Capture the cell that displays the provided text and extract its (X, Y) central coordinate. 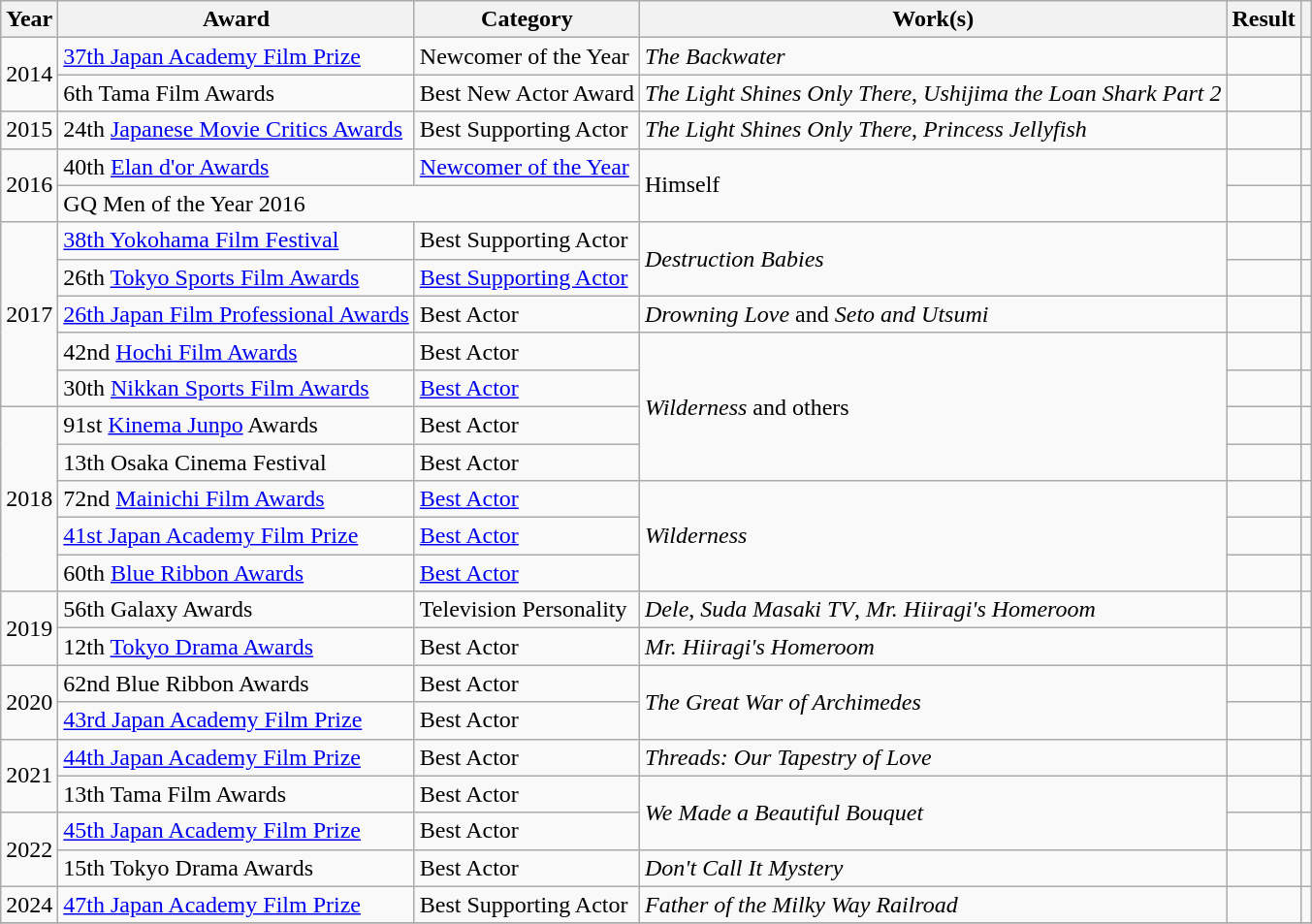
Work(s) (933, 19)
The Backwater (933, 56)
Result (1264, 19)
2015 (29, 130)
26th Japan Film Professional Awards (237, 314)
62nd Blue Ribbon Awards (237, 684)
Mr. Hiiragi's Homeroom (933, 647)
Destruction Babies (933, 259)
2014 (29, 75)
2018 (29, 498)
Best New Actor Award (527, 93)
40th Elan d'or Awards (237, 167)
Don't Call It Mystery (933, 868)
Television Personality (527, 610)
Wilderness and others (933, 406)
6th Tama Film Awards (237, 93)
Year (29, 19)
2016 (29, 185)
13th Tama Film Awards (237, 794)
Dele, Suda Masaki TV, Mr. Hiiragi's Homeroom (933, 610)
45th Japan Academy Film Prize (237, 831)
2017 (29, 314)
2020 (29, 702)
44th Japan Academy Film Prize (237, 757)
Category (527, 19)
The Great War of Archimedes (933, 702)
2024 (29, 905)
Drowning Love and Seto and Utsumi (933, 314)
37th Japan Academy Film Prize (237, 56)
41st Japan Academy Film Prize (237, 536)
2019 (29, 628)
24th Japanese Movie Critics Awards (237, 130)
30th Nikkan Sports Film Awards (237, 388)
The Light Shines Only There, Ushijima the Loan Shark Part 2 (933, 93)
The Light Shines Only There, Princess Jellyfish (933, 130)
Award (237, 19)
43rd Japan Academy Film Prize (237, 720)
2021 (29, 776)
Wilderness (933, 536)
60th Blue Ribbon Awards (237, 573)
56th Galaxy Awards (237, 610)
26th Tokyo Sports Film Awards (237, 277)
2022 (29, 849)
42nd Hochi Film Awards (237, 351)
Himself (933, 185)
We Made a Beautiful Bouquet (933, 812)
47th Japan Academy Film Prize (237, 905)
GQ Men of the Year 2016 (349, 204)
91st Kinema Junpo Awards (237, 425)
38th Yokohama Film Festival (237, 240)
15th Tokyo Drama Awards (237, 868)
Threads: Our Tapestry of Love (933, 757)
Father of the Milky Way Railroad (933, 905)
72nd Mainichi Film Awards (237, 499)
12th Tokyo Drama Awards (237, 647)
13th Osaka Cinema Festival (237, 462)
